Return the [X, Y] coordinate for the center point of the cell that contains the specified text.  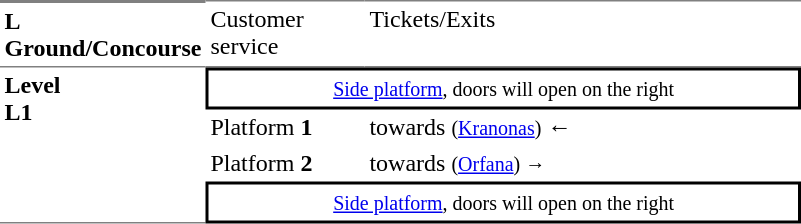
LevelL1 [103, 146]
towards (Orfana) → [583, 164]
towards (Kranonas) ← [583, 128]
Customer service [286, 34]
Platform 1 [286, 128]
Platform 2 [286, 164]
LGround/Concourse [103, 34]
Tickets/Exits [583, 34]
